Pinpoint the cell where the given text exists, returning its (X, Y) midpoint coordinate. 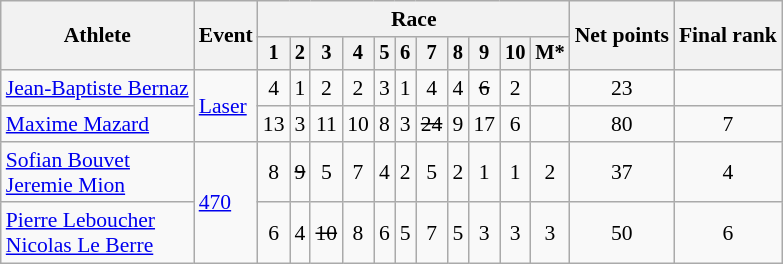
13 (274, 124)
Sofian BouvetJeremie Mion (98, 172)
M* (550, 54)
11 (326, 124)
17 (484, 124)
Athlete (98, 36)
Final rank (728, 36)
Event (226, 36)
80 (622, 124)
Pierre LeboucherNicolas Le Berre (98, 234)
Jean-Baptiste Bernaz (98, 88)
Net points (622, 36)
50 (622, 234)
23 (622, 88)
Maxime Mazard (98, 124)
470 (226, 203)
Race (414, 19)
Laser (226, 106)
24 (432, 124)
37 (622, 172)
